Return (x, y) of the center of cell containing provided text 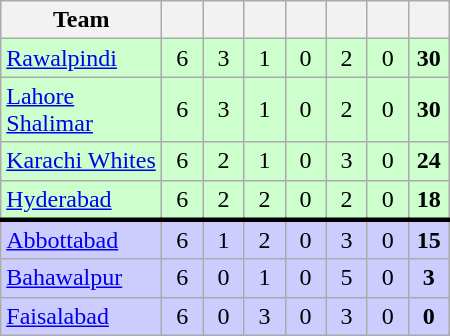
24 (428, 161)
Abbottabad (82, 240)
Hyderabad (82, 200)
Bahawalpur (82, 278)
15 (428, 240)
Faisalabad (82, 316)
Karachi Whites (82, 161)
5 (346, 278)
18 (428, 200)
Team (82, 20)
Rawalpindi (82, 58)
Lahore Shalimar (82, 110)
